Pinpoint the cell where the given text exists, returning its [X, Y] midpoint coordinate. 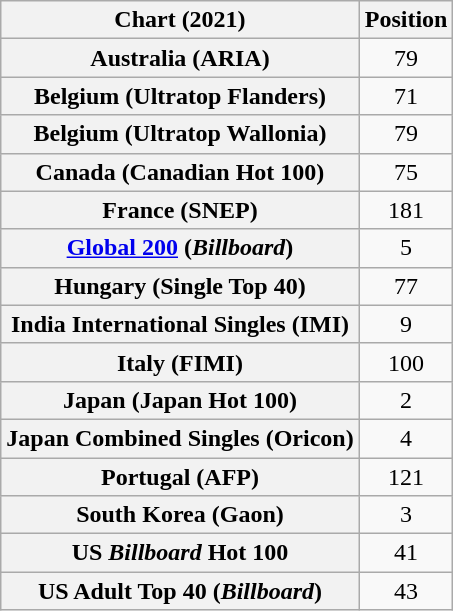
121 [406, 477]
Portugal (AFP) [180, 477]
US Billboard Hot 100 [180, 553]
41 [406, 553]
75 [406, 172]
71 [406, 96]
77 [406, 286]
Japan Combined Singles (Oricon) [180, 438]
Australia (ARIA) [180, 58]
Belgium (Ultratop Flanders) [180, 96]
Italy (FIMI) [180, 362]
Hungary (Single Top 40) [180, 286]
3 [406, 515]
Canada (Canadian Hot 100) [180, 172]
Global 200 (Billboard) [180, 248]
India International Singles (IMI) [180, 324]
Chart (2021) [180, 20]
Belgium (Ultratop Wallonia) [180, 134]
9 [406, 324]
France (SNEP) [180, 210]
South Korea (Gaon) [180, 515]
5 [406, 248]
4 [406, 438]
181 [406, 210]
Position [406, 20]
43 [406, 591]
US Adult Top 40 (Billboard) [180, 591]
2 [406, 400]
100 [406, 362]
Japan (Japan Hot 100) [180, 400]
